Pinpoint the cell where the given text exists, returning its (x, y) midpoint coordinate. 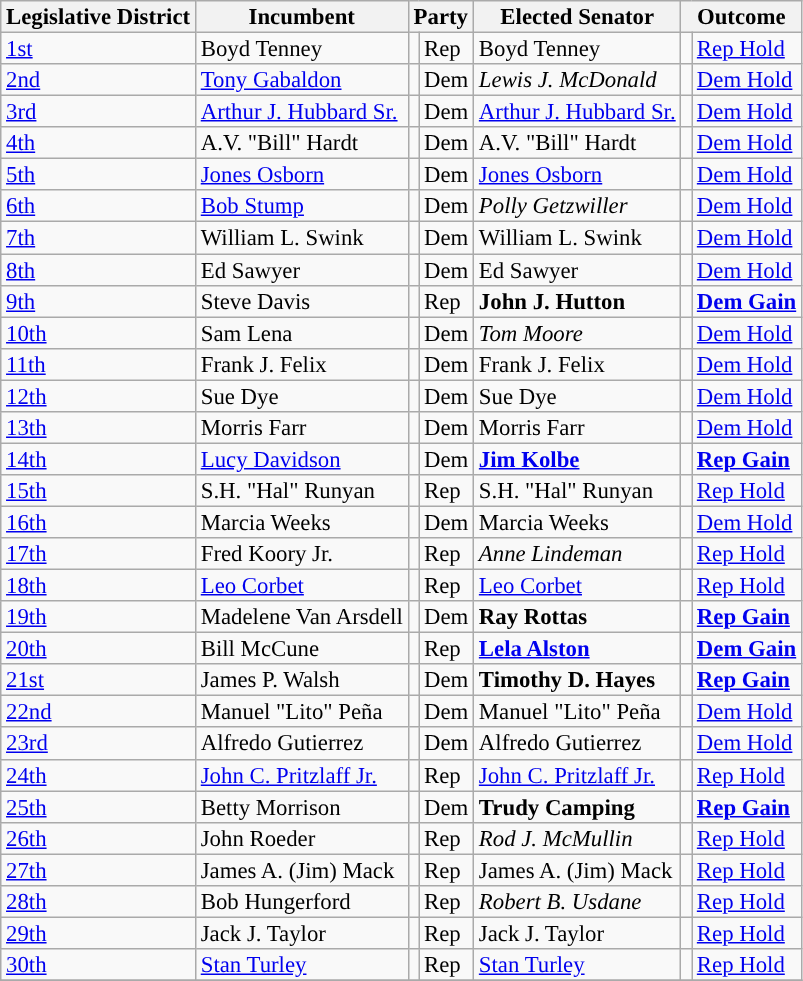
John J. Hutton (578, 301)
Bill McCune (302, 649)
Jim Kolbe (578, 459)
Incumbent (302, 17)
29th (98, 933)
Outcome (742, 17)
Party (440, 17)
26th (98, 838)
14th (98, 459)
5th (98, 175)
22nd (98, 712)
Rod J. McMullin (578, 838)
3rd (98, 112)
23rd (98, 744)
6th (98, 206)
Lucy Davidson (302, 459)
Tony Gabaldon (302, 80)
2nd (98, 80)
27th (98, 870)
Bob Stump (302, 206)
Betty Morrison (302, 807)
20th (98, 649)
Robert B. Usdane (578, 902)
Lewis J. McDonald (578, 80)
4th (98, 143)
12th (98, 396)
Fred Koory Jr. (302, 554)
Lela Alston (578, 649)
1st (98, 49)
Ray Rottas (578, 617)
Legislative District (98, 17)
19th (98, 617)
21st (98, 680)
28th (98, 902)
Timothy D. Hayes (578, 680)
7th (98, 238)
Elected Senator (578, 17)
17th (98, 554)
10th (98, 333)
18th (98, 586)
16th (98, 522)
Madelene Van Arsdell (302, 617)
Trudy Camping (578, 807)
13th (98, 428)
Bob Hungerford (302, 902)
11th (98, 364)
Polly Getzwiller (578, 206)
John Roeder (302, 838)
15th (98, 491)
James P. Walsh (302, 680)
9th (98, 301)
24th (98, 775)
Tom Moore (578, 333)
30th (98, 965)
8th (98, 270)
25th (98, 807)
Sam Lena (302, 333)
Steve Davis (302, 301)
Anne Lindeman (578, 554)
